Find where the given text appears and provide that cell's center as (x, y) coordinate. 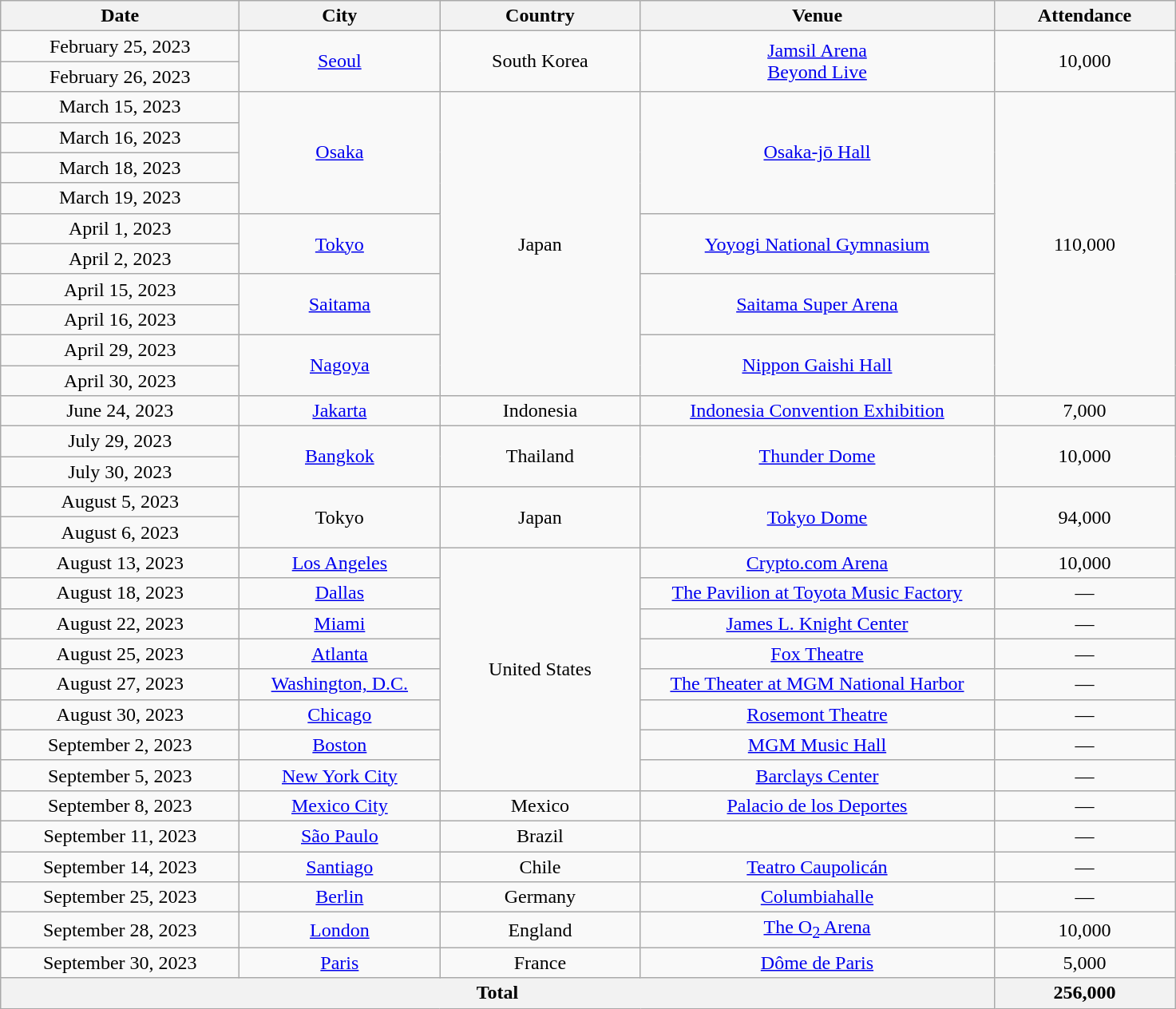
256,000 (1084, 993)
April 16, 2023 (120, 319)
São Paulo (340, 836)
September 30, 2023 (120, 963)
Boston (340, 745)
The Theater at MGM National Harbor (818, 684)
Atlanta (340, 654)
August 6, 2023 (120, 532)
September 5, 2023 (120, 775)
Mexico (540, 805)
England (540, 930)
September 28, 2023 (120, 930)
Yoyogi National Gymnasium (818, 243)
Tokyo Dome (818, 517)
September 11, 2023 (120, 836)
August 18, 2023 (120, 593)
August 25, 2023 (120, 654)
Santiago (340, 866)
April 29, 2023 (120, 350)
Osaka-jō Hall (818, 152)
Germany (540, 897)
August 27, 2023 (120, 684)
Chile (540, 866)
Saitama (340, 304)
March 18, 2023 (120, 168)
September 25, 2023 (120, 897)
Los Angeles (340, 563)
New York City (340, 775)
Dôme de Paris (818, 963)
94,000 (1084, 517)
Paris (340, 963)
March 15, 2023 (120, 107)
August 13, 2023 (120, 563)
Osaka (340, 152)
Indonesia (540, 411)
Nippon Gaishi Hall (818, 365)
7,000 (1084, 411)
Washington, D.C. (340, 684)
Berlin (340, 897)
United States (540, 669)
Nagoya (340, 365)
Jamsil ArenaBeyond Live (818, 61)
City (340, 16)
Saitama Super Arena (818, 304)
Attendance (1084, 16)
April 30, 2023 (120, 381)
Jakarta (340, 411)
July 30, 2023 (120, 472)
March 19, 2023 (120, 198)
5,000 (1084, 963)
Thailand (540, 457)
Fox Theatre (818, 654)
Venue (818, 16)
Barclays Center (818, 775)
June 24, 2023 (120, 411)
August 5, 2023 (120, 502)
April 1, 2023 (120, 228)
Crypto.com Arena (818, 563)
March 16, 2023 (120, 137)
February 26, 2023 (120, 77)
Country (540, 16)
Thunder Dome (818, 457)
The O2 Arena (818, 930)
April 2, 2023 (120, 259)
MGM Music Hall (818, 745)
Bangkok (340, 457)
Chicago (340, 714)
The Pavilion at Toyota Music Factory (818, 593)
London (340, 930)
Date (120, 16)
Rosemont Theatre (818, 714)
Brazil (540, 836)
August 30, 2023 (120, 714)
South Korea (540, 61)
Miami (340, 623)
Columbiahalle (818, 897)
September 2, 2023 (120, 745)
Seoul (340, 61)
James L. Knight Center (818, 623)
Palacio de los Deportes (818, 805)
September 8, 2023 (120, 805)
Teatro Caupolicán (818, 866)
April 15, 2023 (120, 289)
Total (497, 993)
Dallas (340, 593)
110,000 (1084, 244)
July 29, 2023 (120, 441)
Mexico City (340, 805)
February 25, 2023 (120, 46)
September 14, 2023 (120, 866)
France (540, 963)
August 22, 2023 (120, 623)
Indonesia Convention Exhibition (818, 411)
